Detect which cell encompasses the target text, then output its (X, Y) center coordinate. 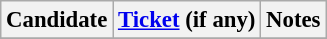
Ticket (if any) (187, 20)
Notes (294, 20)
Candidate (57, 20)
